From the cell containing the given text, extract its center point as [X, Y] coordinate. 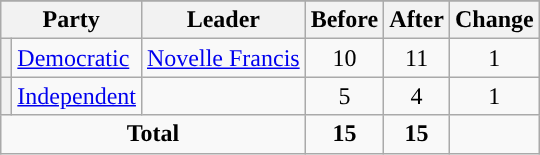
After [417, 20]
11 [417, 58]
Novelle Francis [223, 58]
Before [344, 20]
Democratic [77, 58]
Change [494, 20]
5 [344, 96]
Party [72, 20]
Total [153, 134]
Independent [77, 96]
Leader [223, 20]
4 [417, 96]
10 [344, 58]
